Locate the cell with the specified text and output its (x, y) center coordinate. 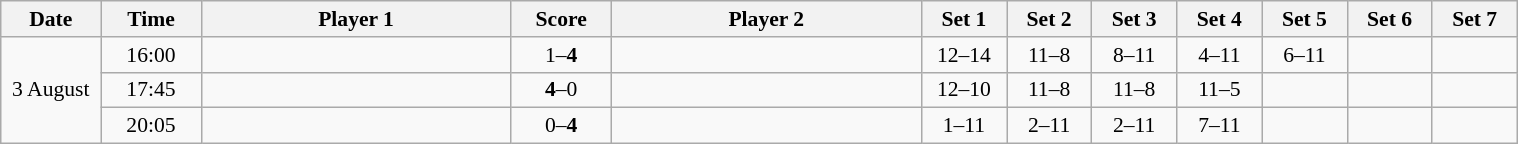
0–4 (561, 126)
17:45 (151, 90)
8–11 (1134, 55)
Set 5 (1304, 19)
7–11 (1220, 126)
Set 4 (1220, 19)
4–11 (1220, 55)
6–11 (1304, 55)
Set 7 (1474, 19)
4–0 (561, 90)
Player 2 (766, 19)
3 August (51, 90)
16:00 (151, 55)
12–14 (964, 55)
Date (51, 19)
Time (151, 19)
Set 6 (1390, 19)
Set 1 (964, 19)
1–11 (964, 126)
Player 1 (356, 19)
20:05 (151, 126)
Score (561, 19)
12–10 (964, 90)
Set 3 (1134, 19)
Set 2 (1048, 19)
11–5 (1220, 90)
1–4 (561, 55)
